Return the (X, Y) coordinate for the center point of the cell that contains the specified text.  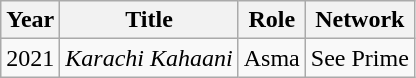
2021 (30, 58)
Asma (272, 58)
Role (272, 20)
Title (149, 20)
Karachi Kahaani (149, 58)
Network (360, 20)
See Prime (360, 58)
Year (30, 20)
